Extract the [x, y] coordinate from the center of the cell holding the provided text.  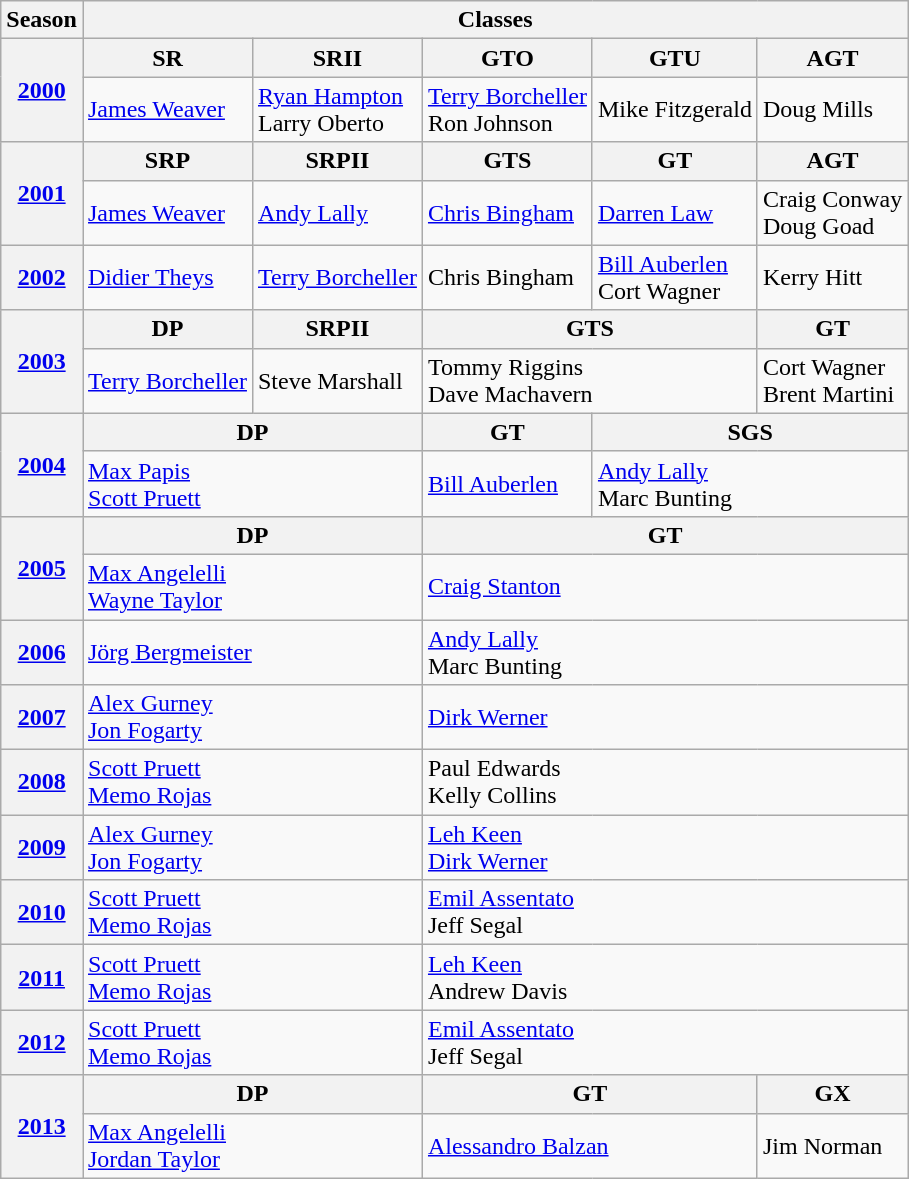
Ryan Hampton Larry Oberto [337, 110]
2001 [42, 194]
Terry Borcheller Ron Johnson [507, 110]
Tommy Riggins Dave Machavern [590, 380]
2003 [42, 362]
GTU [674, 58]
2008 [42, 782]
Doug Mills [832, 110]
Steve Marshall [337, 380]
2013 [42, 1126]
Didier Theys [167, 278]
Classes [494, 20]
Jim Norman [832, 1146]
2007 [42, 718]
Leh Keen Dirk Werner [664, 848]
SGS [750, 432]
2012 [42, 1042]
2004 [42, 464]
Season [42, 20]
Paul Edwards Kelly Collins [664, 782]
SR [167, 58]
Darren Law [674, 212]
2011 [42, 978]
Max Papis Scott Pruett [252, 484]
Craig Conway Doug Goad [832, 212]
Leh Keen Andrew Davis [664, 978]
Kerry Hitt [832, 278]
2002 [42, 278]
Bill Auberlen Cort Wagner [674, 278]
2000 [42, 90]
GTO [507, 58]
Mike Fitzgerald [674, 110]
SRP [167, 161]
Jörg Bergmeister [252, 652]
Dirk Werner [664, 718]
2005 [42, 568]
Bill Auberlen [507, 484]
GX [832, 1094]
SRII [337, 58]
Cort Wagner Brent Martini [832, 380]
2009 [42, 848]
2006 [42, 652]
Andy Lally [337, 212]
Craig Stanton [664, 586]
Max Angelelli Wayne Taylor [252, 586]
Alessandro Balzan [590, 1146]
Max Angelelli Jordan Taylor [252, 1146]
2010 [42, 912]
